Output the (x, y) coordinate of the center of the cell containing the given text.  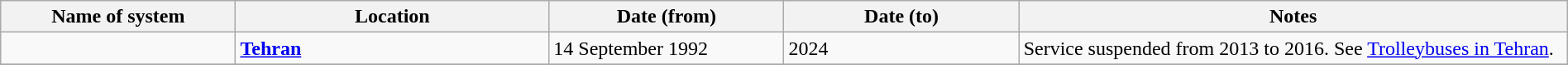
Tehran (392, 48)
Notes (1293, 17)
Location (392, 17)
14 September 1992 (667, 48)
2024 (901, 48)
Date (to) (901, 17)
Name of system (118, 17)
Service suspended from 2013 to 2016. See Trolleybuses in Tehran. (1293, 48)
Date (from) (667, 17)
